Identify which cell holds the provided text, then report its (X, Y) central coordinate. 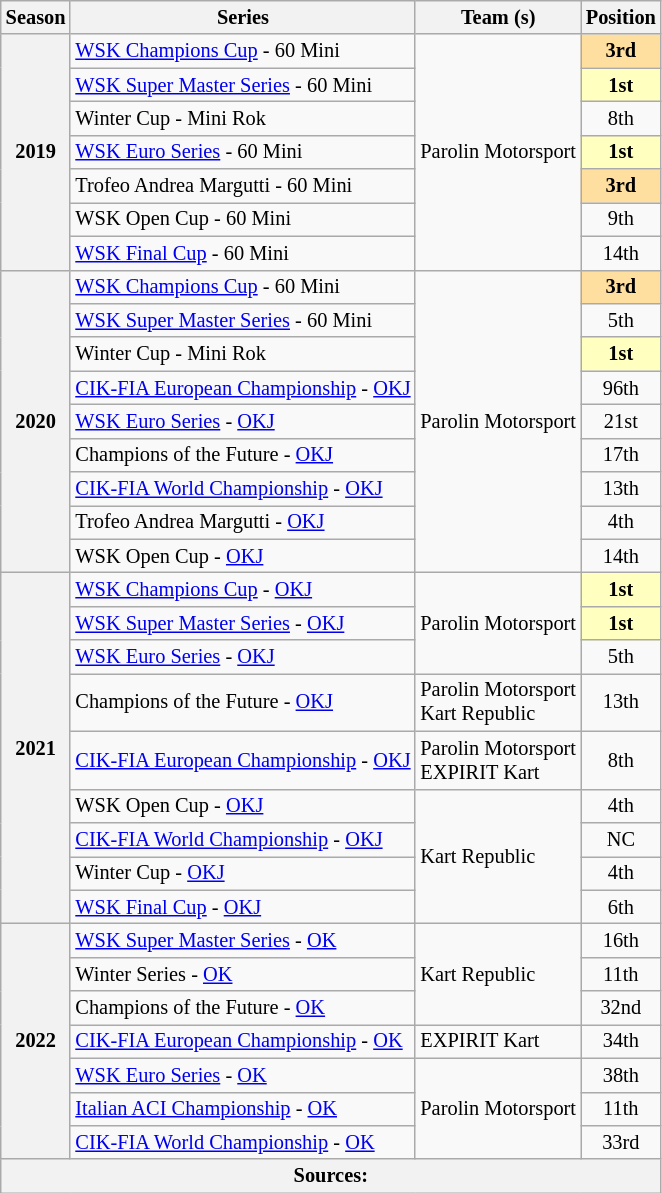
CIK-FIA World Championship - OK (242, 1142)
Trofeo Andrea Margutti - OKJ (242, 522)
32nd (621, 1008)
17th (621, 455)
Italian ACI Championship - OK (242, 1109)
Sources: (331, 1176)
96th (621, 388)
Trofeo Andrea Margutti - 60 Mini (242, 186)
38th (621, 1075)
33rd (621, 1142)
2021 (36, 748)
Winter Cup - OKJ (242, 873)
2020 (36, 422)
Series (242, 17)
6th (621, 907)
Champions of the Future - OK (242, 1008)
Team (s) (498, 17)
21st (621, 421)
WSK Open Cup - 60 Mini (242, 219)
EXPIRIT Kart (498, 1041)
WSK Super Master Series - OKJ (242, 623)
34th (621, 1041)
2019 (36, 152)
16th (621, 940)
Position (621, 17)
WSK Super Master Series - OK (242, 940)
9th (621, 219)
WSK Final Cup - OKJ (242, 907)
2022 (36, 1041)
Parolin MotorsportKart Republic (498, 702)
WSK Final Cup - 60 Mini (242, 253)
WSK Euro Series - 60 Mini (242, 152)
Winter Series - OK (242, 974)
WSK Euro Series - OK (242, 1075)
NC (621, 839)
CIK-FIA European Championship - OK (242, 1041)
Season (36, 17)
WSK Champions Cup - OKJ (242, 589)
Parolin MotorsportEXPIRIT Kart (498, 760)
